From the cell containing the given text, extract its center point as [x, y] coordinate. 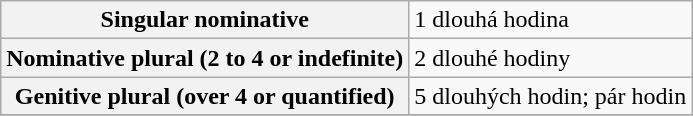
Nominative plural (2 to 4 or indefinite) [205, 58]
1 dlouhá hodina [550, 20]
5 dlouhých hodin; pár hodin [550, 96]
Singular nominative [205, 20]
Genitive plural (over 4 or quantified) [205, 96]
2 dlouhé hodiny [550, 58]
